For the text-containing cell, return its midpoint in [x, y] coordinate format. 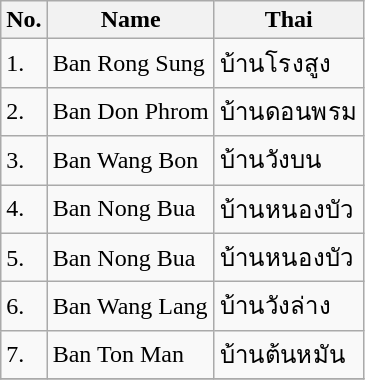
บ้านโรงสูง [288, 64]
5. [24, 258]
Ban Don Phrom [130, 112]
Thai [288, 20]
Ban Rong Sung [130, 64]
7. [24, 354]
Ban Ton Man [130, 354]
6. [24, 306]
บ้านวังบน [288, 160]
4. [24, 208]
บ้านดอนพรม [288, 112]
Name [130, 20]
No. [24, 20]
บ้านวังล่าง [288, 306]
2. [24, 112]
Ban Wang Lang [130, 306]
Ban Wang Bon [130, 160]
1. [24, 64]
บ้านต้นหมัน [288, 354]
3. [24, 160]
